Capture the cell that displays the provided text and extract its (X, Y) central coordinate. 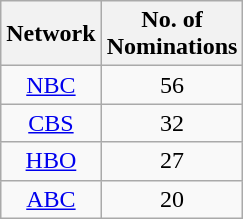
NBC (51, 85)
ABC (51, 199)
CBS (51, 123)
HBO (51, 161)
32 (172, 123)
Network (51, 34)
20 (172, 199)
No. ofNominations (172, 34)
56 (172, 85)
27 (172, 161)
